Return the [X, Y] coordinate for the center point of the cell that contains the specified text.  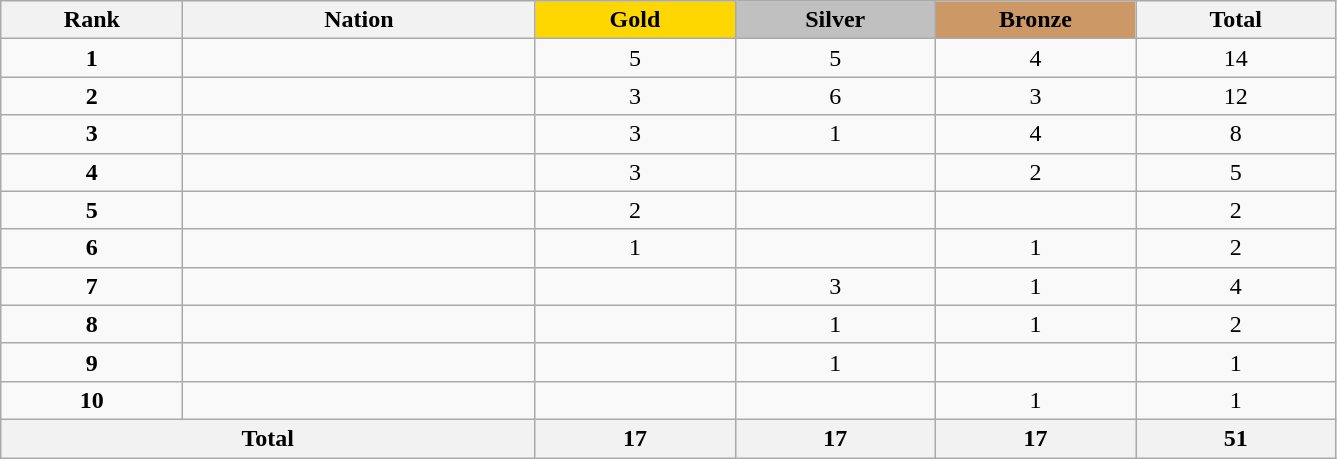
7 [92, 286]
Rank [92, 20]
Nation [359, 20]
12 [1236, 96]
Bronze [1035, 20]
9 [92, 362]
Silver [835, 20]
14 [1236, 58]
51 [1236, 438]
Gold [635, 20]
10 [92, 400]
